Pinpoint the cell where the given text exists, returning its [x, y] midpoint coordinate. 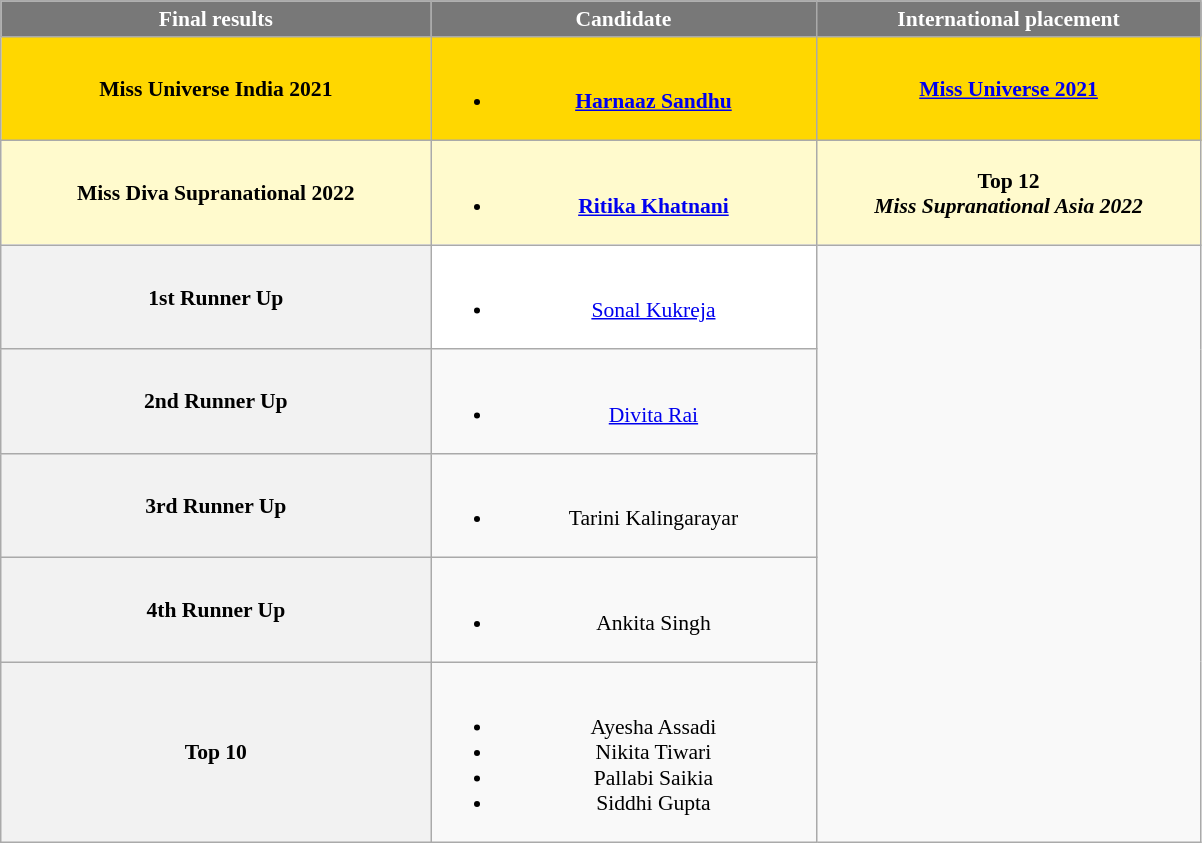
4th Runner Up [216, 610]
International placement [1008, 19]
Sonal Kukreja [624, 297]
1st Runner Up [216, 297]
Top 12 Miss Supranational Asia 2022 [1008, 193]
2nd Runner Up [216, 402]
3rd Runner Up [216, 506]
Miss Universe India 2021 [216, 89]
Harnaaz Sandhu [624, 89]
Candidate [624, 19]
Final results [216, 19]
Miss Universe 2021 [1008, 89]
Tarini Kalingarayar [624, 506]
Divita Rai [624, 402]
Ritika Khatnani [624, 193]
Ankita Singh [624, 610]
Miss Diva Supranational 2022 [216, 193]
